Identify which cell holds the provided text, then report its [X, Y] central coordinate. 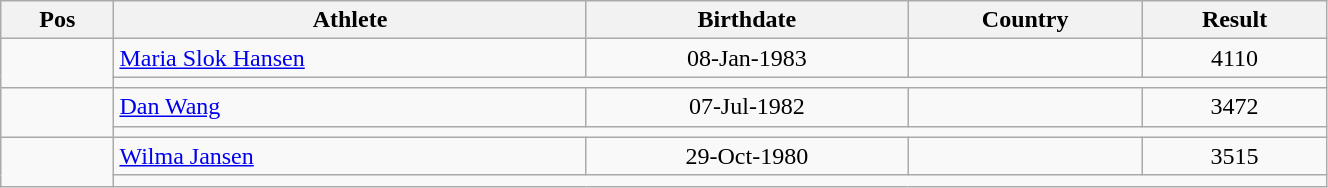
Pos [58, 20]
3515 [1235, 156]
4110 [1235, 58]
Birthdate [747, 20]
07-Jul-1982 [747, 107]
08-Jan-1983 [747, 58]
Result [1235, 20]
Dan Wang [350, 107]
29-Oct-1980 [747, 156]
Country [1026, 20]
Wilma Jansen [350, 156]
3472 [1235, 107]
Athlete [350, 20]
Maria Slok Hansen [350, 58]
